Locate the cell with the specified text and output its [x, y] center coordinate. 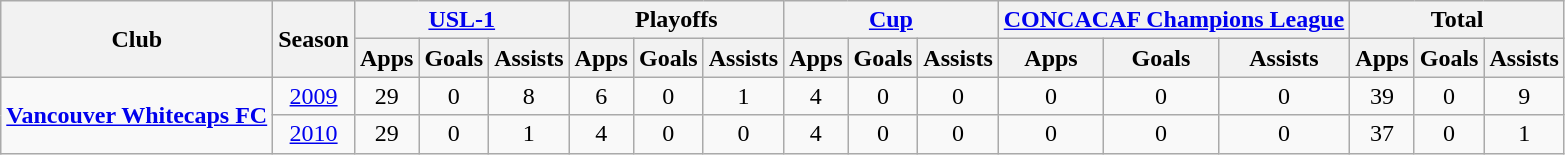
USL-1 [462, 20]
6 [601, 96]
CONCACAF Champions League [1174, 20]
Club [137, 39]
Season [314, 39]
39 [1382, 96]
Total [1458, 20]
Vancouver Whitecaps FC [137, 115]
2010 [314, 134]
Playoffs [676, 20]
8 [529, 96]
37 [1382, 134]
9 [1524, 96]
2009 [314, 96]
Cup [892, 20]
